Extract the [x, y] coordinate from the center of the cell holding the provided text.  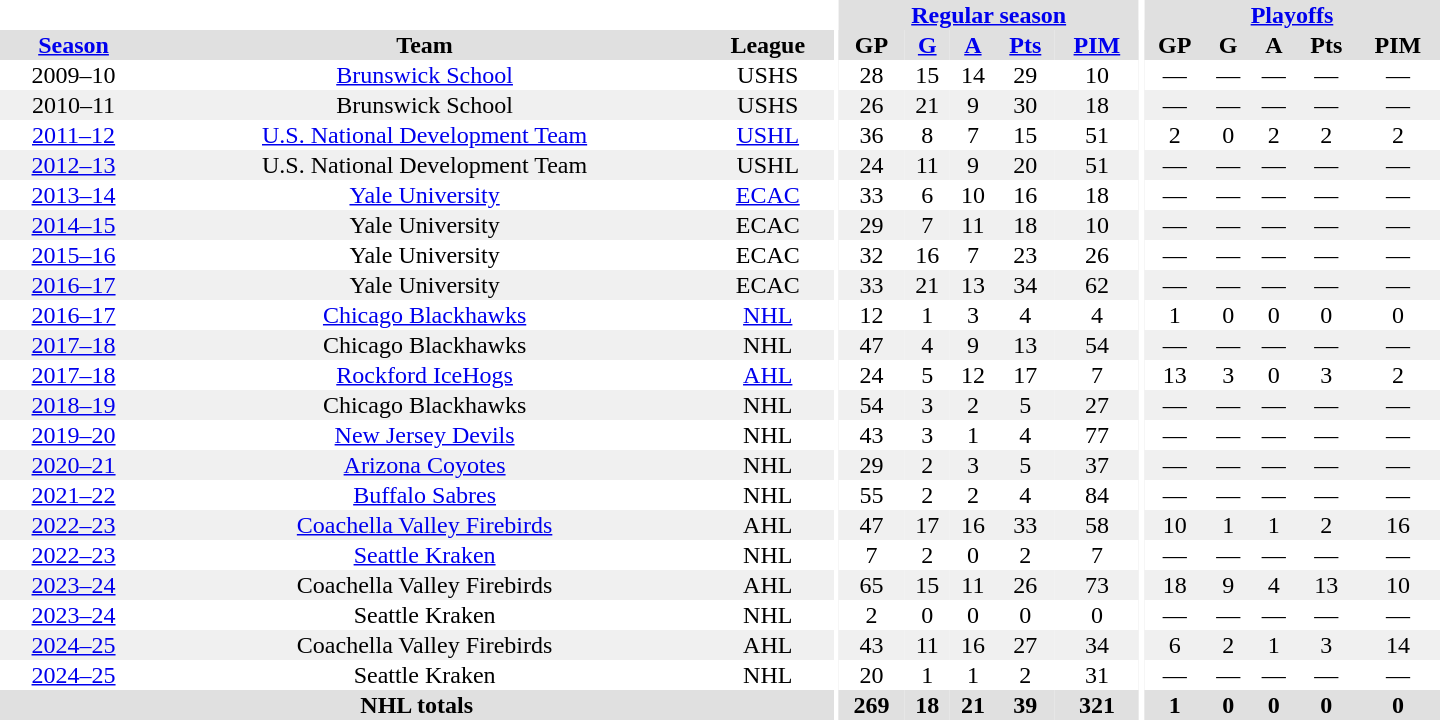
2019–20 [74, 435]
30 [1026, 105]
Team [424, 45]
62 [1097, 285]
73 [1097, 585]
2009–10 [74, 75]
2013–14 [74, 195]
37 [1097, 465]
23 [1026, 255]
2014–15 [74, 225]
2020–21 [74, 465]
League [768, 45]
321 [1097, 705]
New Jersey Devils [424, 435]
Season [74, 45]
31 [1097, 675]
Rockford IceHogs [424, 375]
28 [871, 75]
NHL totals [416, 705]
Buffalo Sabres [424, 495]
36 [871, 135]
Arizona Coyotes [424, 465]
65 [871, 585]
2012–13 [74, 165]
269 [871, 705]
2021–22 [74, 495]
2010–11 [74, 105]
2011–12 [74, 135]
84 [1097, 495]
Playoffs [1292, 15]
32 [871, 255]
77 [1097, 435]
55 [871, 495]
2015–16 [74, 255]
58 [1097, 525]
39 [1026, 705]
8 [927, 135]
Regular season [988, 15]
2018–19 [74, 405]
